Determine the (X, Y) coordinate at the center of the cell enclosing the given text.  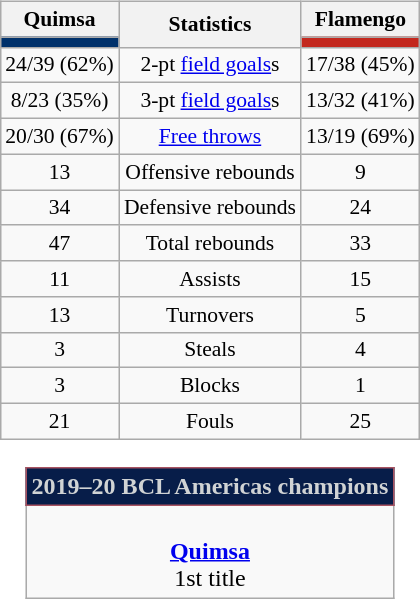
2-pt field goalss (210, 65)
34 (60, 208)
Turnovers (210, 314)
17/38 (45%) (360, 65)
Blocks (210, 386)
15 (360, 279)
24/39 (62%) (60, 65)
20/30 (67%) (60, 136)
Total rebounds (210, 243)
Steals (210, 350)
47 (60, 243)
21 (60, 421)
4 (360, 350)
3-pt field goalss (210, 101)
1 (360, 386)
9 (360, 172)
25 (360, 421)
Fouls (210, 421)
33 (360, 243)
11 (60, 279)
24 (360, 208)
2019–20 BCL Americas champions (210, 486)
13/19 (69%) (360, 136)
Assists (210, 279)
Quimsa (60, 19)
13/32 (41%) (360, 101)
Defensive rebounds (210, 208)
5 (360, 314)
Offensive rebounds (210, 172)
Free throws (210, 136)
Flamengo (360, 19)
Statistics (210, 24)
Quimsa1st title (210, 551)
8/23 (35%) (60, 101)
